From the cell containing the given text, extract its center point as (X, Y) coordinate. 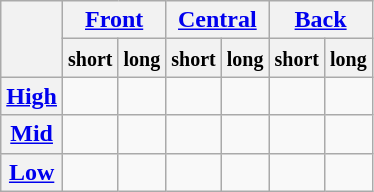
High (32, 96)
Low (32, 172)
Back (320, 20)
Front (114, 20)
Mid (32, 134)
Central (218, 20)
